Return [x, y] of the center of cell containing provided text 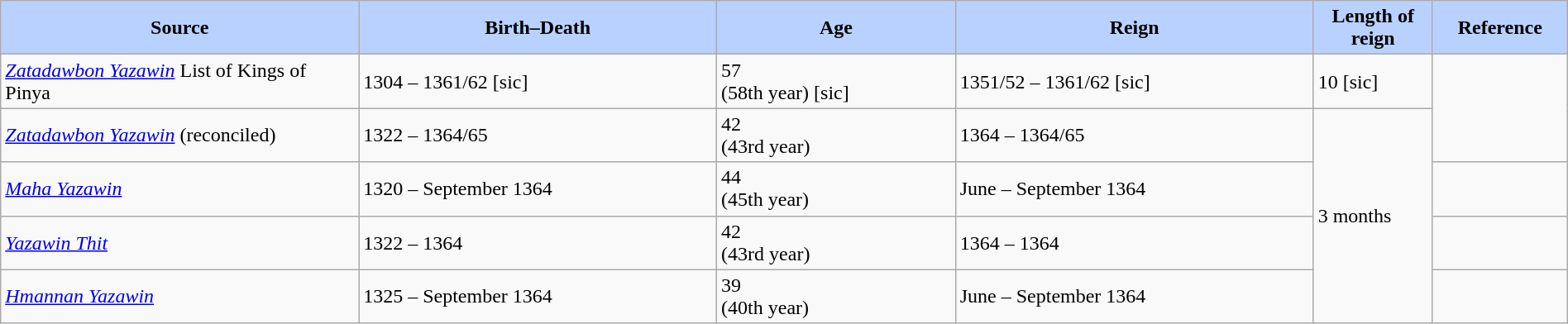
Birth–Death [538, 28]
Length of reign [1373, 28]
1364 – 1364 [1135, 243]
10 [sic] [1373, 81]
Reference [1500, 28]
44 (45th year) [837, 188]
Reign [1135, 28]
1351/52 – 1361/62 [sic] [1135, 81]
1364 – 1364/65 [1135, 136]
Source [180, 28]
Age [837, 28]
1322 – 1364 [538, 243]
Zatadawbon Yazawin (reconciled) [180, 136]
39 (40th year) [837, 296]
Yazawin Thit [180, 243]
1322 – 1364/65 [538, 136]
1325 – September 1364 [538, 296]
57 (58th year) [sic] [837, 81]
Hmannan Yazawin [180, 296]
1304 – 1361/62 [sic] [538, 81]
Zatadawbon Yazawin List of Kings of Pinya [180, 81]
Maha Yazawin [180, 188]
1320 – September 1364 [538, 188]
3 months [1373, 216]
